Find where the given text appears and provide that cell's center as (x, y) coordinate. 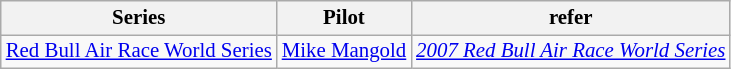
refer (570, 18)
Series (139, 18)
2007 Red Bull Air Race World Series (570, 51)
Mike Mangold (344, 51)
Red Bull Air Race World Series (139, 51)
Pilot (344, 18)
